For the text-containing cell, return its midpoint in (X, Y) coordinate format. 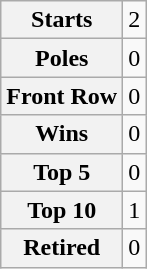
Wins (62, 134)
1 (134, 210)
Top 5 (62, 172)
Front Row (62, 96)
2 (134, 20)
Top 10 (62, 210)
Starts (62, 20)
Retired (62, 248)
Poles (62, 58)
